Provide the (x, y) coordinate of the cell's center where the given text is located.  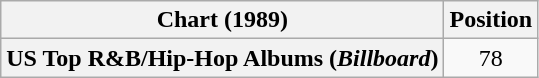
78 (491, 58)
US Top R&B/Hip-Hop Albums (Billboard) (222, 58)
Position (491, 20)
Chart (1989) (222, 20)
